For the text-containing cell, return its midpoint in [x, y] coordinate format. 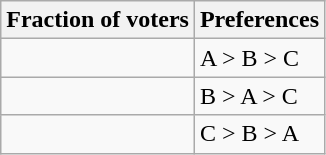
Preferences [259, 20]
A > B > C [259, 58]
C > B > A [259, 134]
B > A > C [259, 96]
Fraction of voters [98, 20]
